Determine the [x, y] coordinate at the center of the cell enclosing the given text.  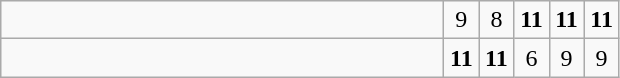
6 [532, 58]
8 [496, 20]
